Extract the [X, Y] coordinate from the center of the cell holding the provided text.  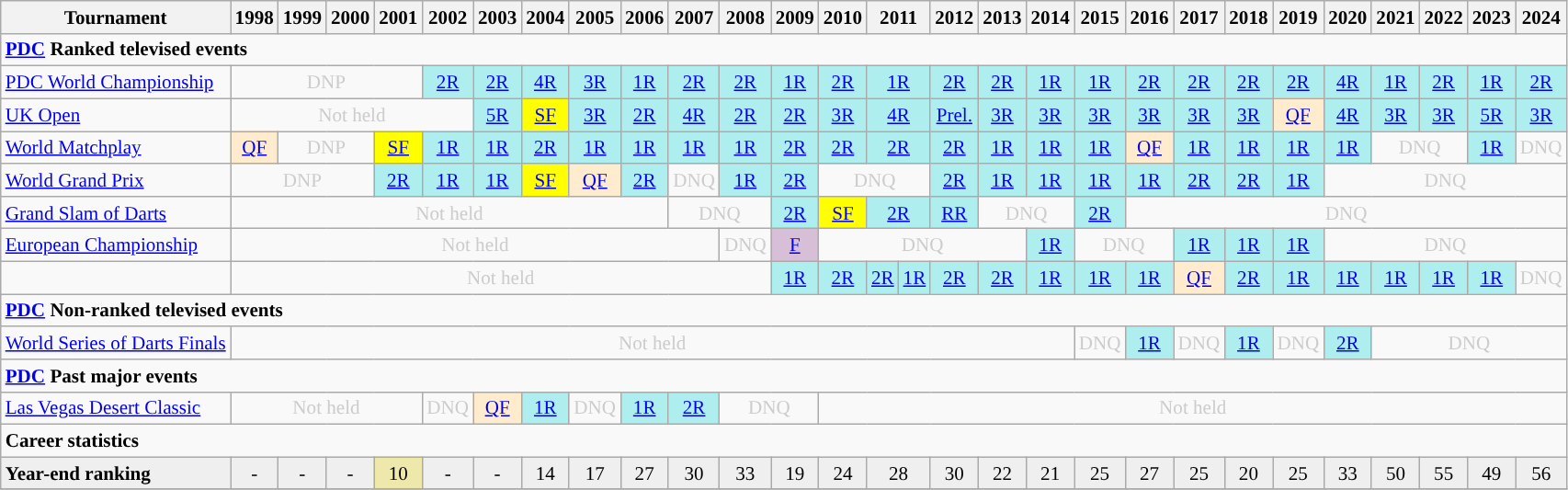
World Series of Darts Finals [116, 342]
European Championship [116, 245]
20 [1248, 473]
Grand Slam of Darts [116, 211]
UK Open [116, 114]
2006 [644, 17]
Las Vegas Desert Classic [116, 408]
Prel. [954, 114]
F [795, 245]
2003 [497, 17]
2023 [1492, 17]
Tournament [116, 17]
PDC Ranked televised events [784, 50]
2002 [448, 17]
2004 [545, 17]
2000 [350, 17]
2019 [1298, 17]
50 [1395, 473]
2015 [1100, 17]
21 [1051, 473]
2024 [1541, 17]
2007 [694, 17]
22 [1002, 473]
1999 [302, 17]
49 [1492, 473]
2013 [1002, 17]
PDC Non-ranked televised events [784, 311]
56 [1541, 473]
Year-end ranking [116, 473]
2022 [1444, 17]
2014 [1051, 17]
2012 [954, 17]
PDC World Championship [116, 83]
14 [545, 473]
PDC Past major events [784, 375]
2005 [595, 17]
Career statistics [784, 441]
2020 [1347, 17]
2017 [1199, 17]
2011 [899, 17]
24 [843, 473]
17 [595, 473]
2009 [795, 17]
2021 [1395, 17]
2001 [398, 17]
19 [795, 473]
2010 [843, 17]
10 [398, 473]
1998 [255, 17]
2018 [1248, 17]
World Matchplay [116, 147]
2008 [745, 17]
2016 [1149, 17]
55 [1444, 473]
World Grand Prix [116, 180]
RR [954, 211]
28 [899, 473]
